From the cell containing the given text, extract its center point as (X, Y) coordinate. 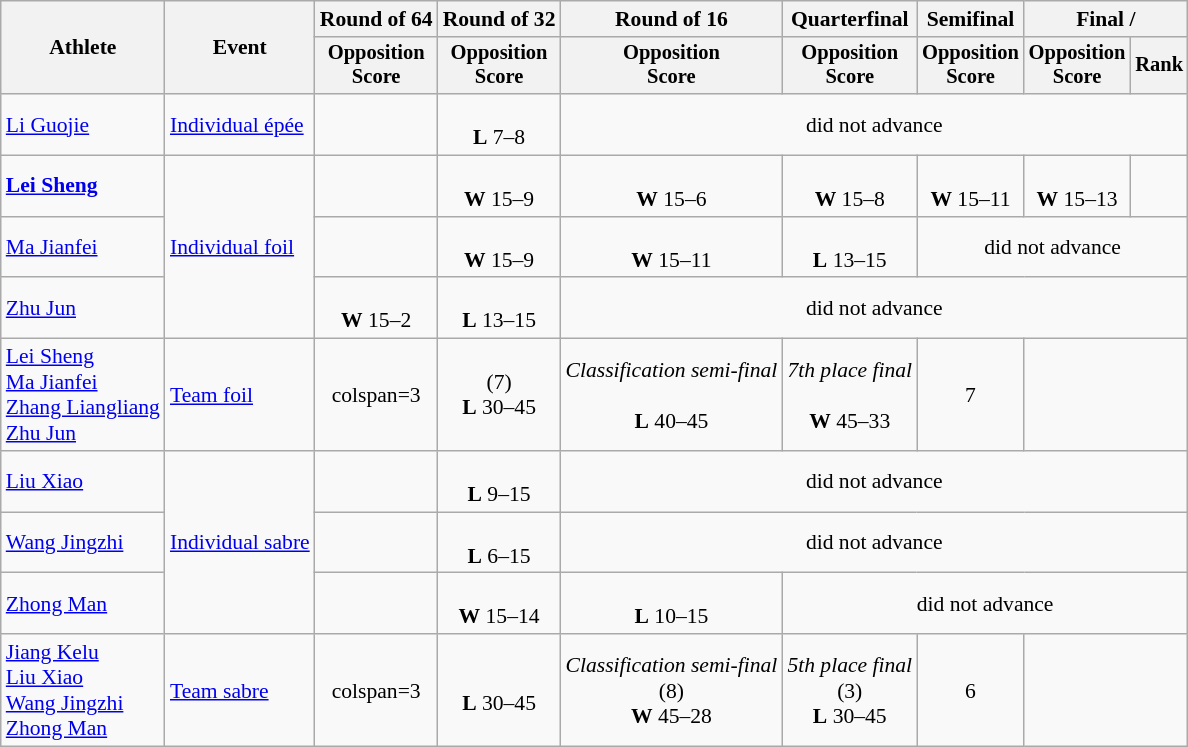
Individual épée (240, 124)
Quarterfinal (850, 19)
L 10–15 (672, 604)
L 30–45 (500, 690)
Semifinal (970, 19)
L 9–15 (500, 482)
Liu Xiao (83, 482)
Li Guojie (83, 124)
Round of 64 (376, 19)
Jiang KeluLiu XiaoWang JingzhiZhong Man (83, 690)
Event (240, 48)
Final / (1106, 19)
Rank (1159, 66)
W 15–14 (500, 604)
Round of 16 (672, 19)
Athlete (83, 48)
Zhu Jun (83, 308)
Team sabre (240, 690)
L 7–8 (500, 124)
5th place final (3)L 30–45 (850, 690)
W 15–13 (1078, 186)
W 15–6 (672, 186)
Lei Sheng (83, 186)
7th place finalW 45–33 (850, 395)
Classification semi-final (8)W 45–28 (672, 690)
Zhong Man (83, 604)
W 15–2 (376, 308)
Individual foil (240, 248)
Round of 32 (500, 19)
Ma Jianfei (83, 248)
W 15–8 (850, 186)
Lei ShengMa JianfeiZhang LiangliangZhu Jun (83, 395)
Wang Jingzhi (83, 542)
(7)L 30–45 (500, 395)
Classification semi-finalL 40–45 (672, 395)
L 6–15 (500, 542)
Individual sabre (240, 542)
Team foil (240, 395)
7 (970, 395)
6 (970, 690)
